Scan for the cell matching the given text and deliver its (X, Y) coordinate at center. 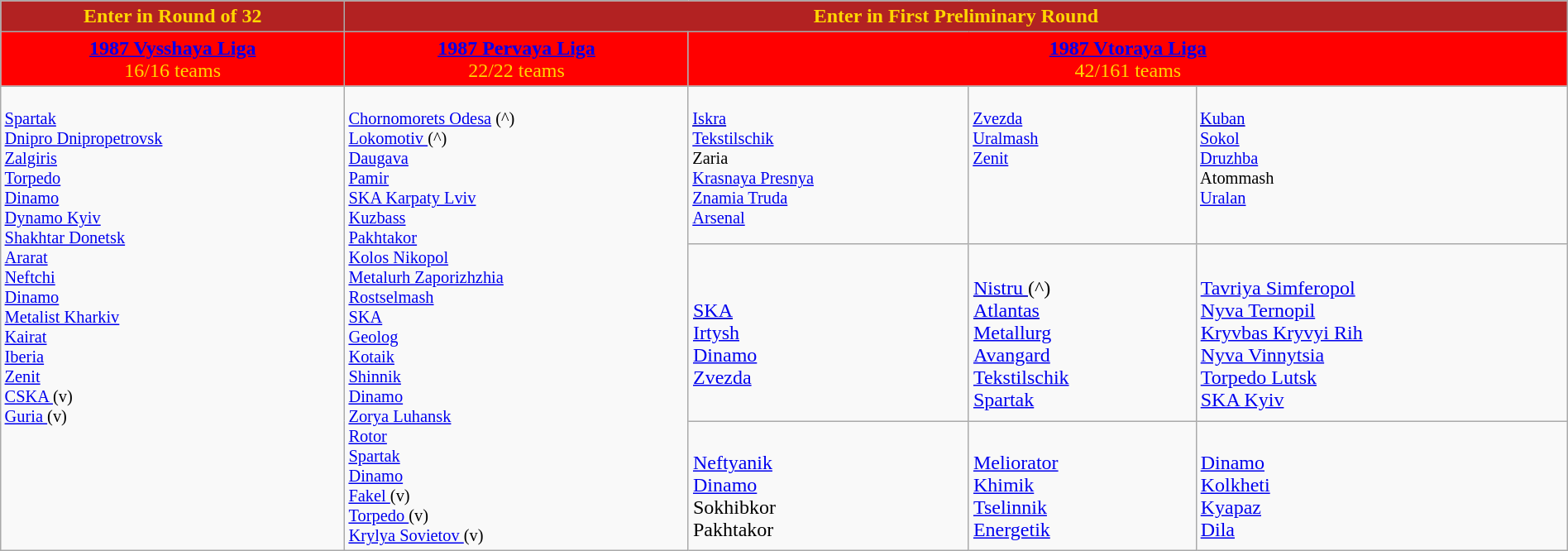
SKA Irtysh Dinamo Zvezda (829, 333)
Kuban Sokol Druzhba Atommash Uralan (1381, 165)
Dinamo Kolkheti Kyapaz Dila (1381, 486)
1987 Vysshaya Liga16/16 teams (173, 60)
Enter in Round of 32 (173, 17)
Meliorator Khimik Tselinnik Energetik (1082, 486)
Nistru (^) Atlantas Metallurg Avangard Tekstilschik Spartak (1082, 333)
Zvezda Uralmash Zenit (1082, 165)
Neftyanik Dinamo Sokhibkor Pakhtakor (829, 486)
Tavriya Simferopol Nyva Ternopil Kryvbas Kryvyi Rih Nyva Vinnytsia Torpedo Lutsk SKA Kyiv (1381, 333)
1987 Pervaya Liga22/22 teams (517, 60)
Enter in First Preliminary Round (956, 17)
Iskra Tekstilschik Zaria Krasnaya Presnya Znamia Truda Arsenal (829, 165)
1987 Vtoraya Liga42/161 teams (1128, 60)
